Extract the [x, y] coordinate from the center of the cell holding the provided text.  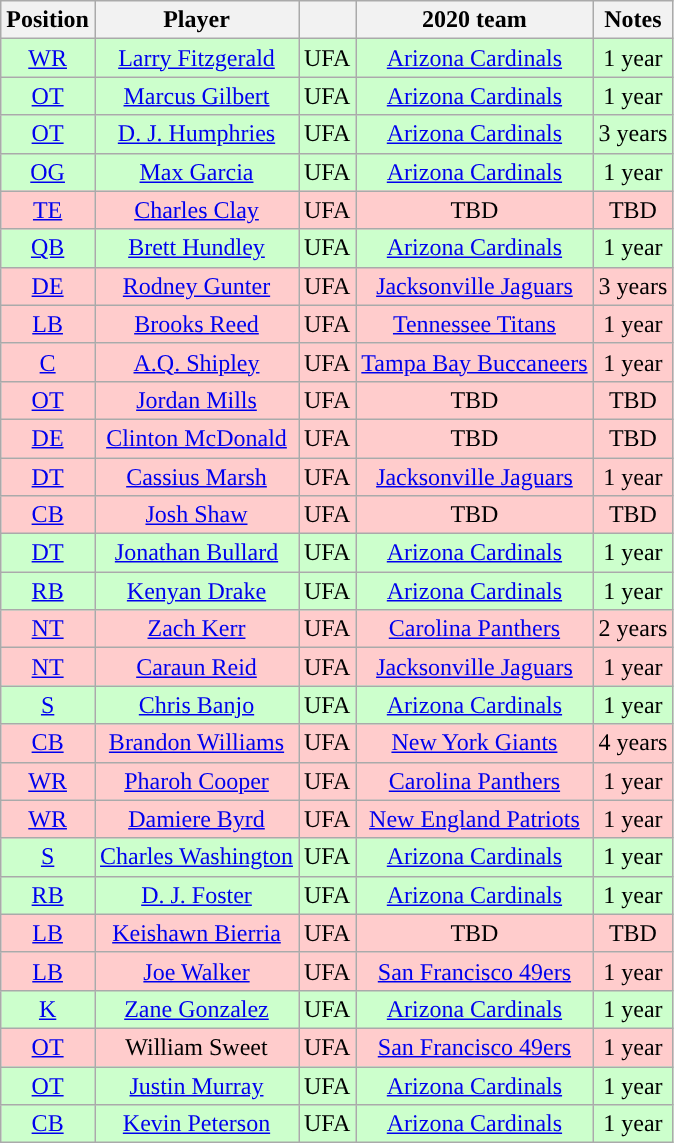
Brooks Reed [196, 324]
OG [48, 172]
Keishawn Bierria [196, 933]
C [48, 362]
Chris Banjo [196, 705]
New England Patriots [474, 819]
Charles Washington [196, 857]
Position [48, 20]
William Sweet [196, 1047]
Larry Fitzgerald [196, 58]
Brett Hundley [196, 248]
Kenyan Drake [196, 591]
K [48, 1009]
D. J. Foster [196, 895]
Joe Walker [196, 971]
Max Garcia [196, 172]
Rodney Gunter [196, 286]
4 years [633, 743]
Caraun Reid [196, 667]
QB [48, 248]
Clinton McDonald [196, 438]
Damiere Byrd [196, 819]
2 years [633, 629]
2020 team [474, 20]
Marcus Gilbert [196, 96]
Pharoh Cooper [196, 781]
A.Q. Shipley [196, 362]
Charles Clay [196, 210]
Brandon Williams [196, 743]
Jordan Mills [196, 400]
Jonathan Bullard [196, 553]
Cassius Marsh [196, 477]
Notes [633, 20]
TE [48, 210]
D. J. Humphries [196, 134]
New York Giants [474, 743]
Player [196, 20]
Tampa Bay Buccaneers [474, 362]
Tennessee Titans [474, 324]
Josh Shaw [196, 515]
Zane Gonzalez [196, 1009]
Justin Murray [196, 1085]
Kevin Peterson [196, 1124]
Zach Kerr [196, 629]
